Pinpoint the cell where the given text exists, returning its [X, Y] midpoint coordinate. 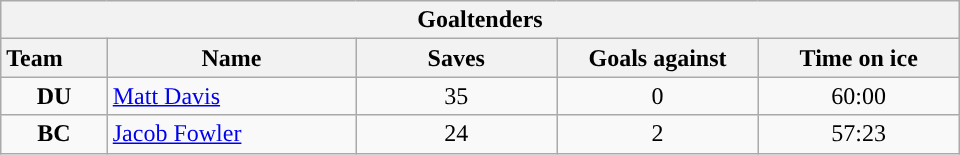
35 [456, 96]
Jacob Fowler [232, 134]
Matt Davis [232, 96]
60:00 [858, 96]
Time on ice [858, 58]
Name [232, 58]
Goals against [658, 58]
DU [54, 96]
BC [54, 134]
Goaltenders [480, 20]
0 [658, 96]
Saves [456, 58]
Team [54, 58]
57:23 [858, 134]
2 [658, 134]
24 [456, 134]
